Find where the given text appears and provide that cell's center as (x, y) coordinate. 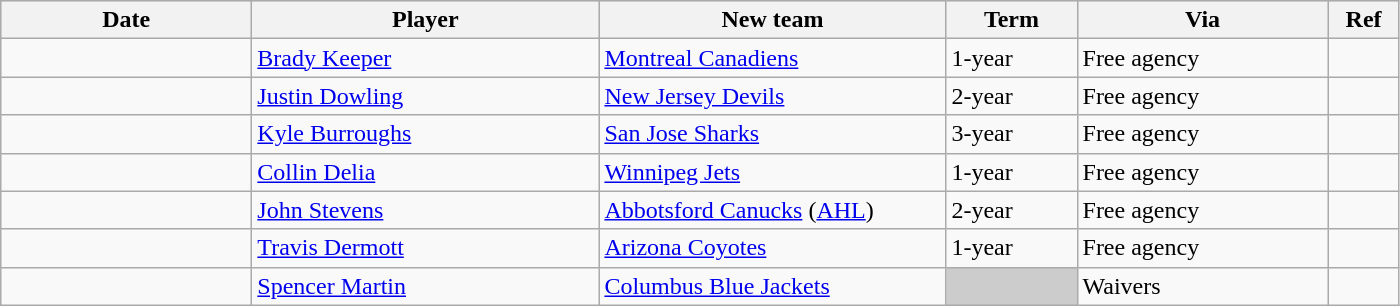
Term (1012, 20)
Columbus Blue Jackets (772, 286)
New Jersey Devils (772, 96)
New team (772, 20)
Travis Dermott (426, 248)
Winnipeg Jets (772, 172)
3-year (1012, 134)
Player (426, 20)
Arizona Coyotes (772, 248)
Via (1202, 20)
Waivers (1202, 286)
Ref (1364, 20)
Collin Delia (426, 172)
Montreal Canadiens (772, 58)
San Jose Sharks (772, 134)
Spencer Martin (426, 286)
Justin Dowling (426, 96)
Abbotsford Canucks (AHL) (772, 210)
Kyle Burroughs (426, 134)
John Stevens (426, 210)
Brady Keeper (426, 58)
Date (126, 20)
